Locate the cell with the specified text and output its (X, Y) center coordinate. 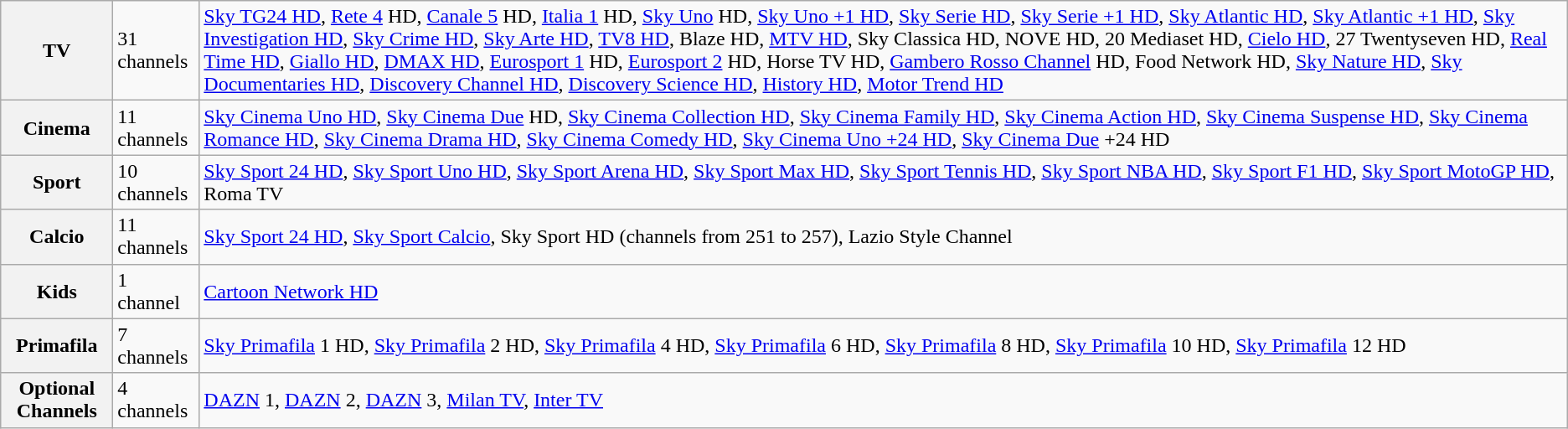
10 channels (156, 183)
31 channels (156, 50)
Sky Primafila 1 HD, Sky Primafila 2 HD, Sky Primafila 4 HD, Sky Primafila 6 HD, Sky Primafila 8 HD, Sky Primafila 10 HD, Sky Primafila 12 HD (883, 345)
Sport (57, 183)
Sky Sport 24 HD, Sky Sport Calcio, Sky Sport HD (channels from 251 to 257), Lazio Style Channel (883, 236)
TV (57, 50)
Calcio (57, 236)
Optional Channels (57, 401)
1 channel (156, 292)
Cartoon Network HD (883, 292)
7 channels (156, 345)
DAZN 1, DAZN 2, DAZN 3, Milan TV, Inter TV (883, 401)
Primafila (57, 345)
4 channels (156, 401)
Kids (57, 292)
Cinema (57, 127)
